Provide the [x, y] coordinate of the cell's center where the given text is located.  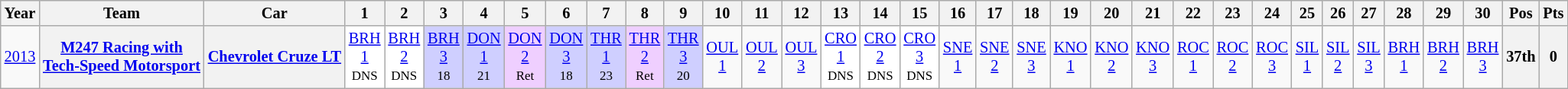
KNO2 [1111, 57]
8 [645, 13]
ROC3 [1272, 57]
12 [802, 13]
Pos [1521, 13]
5 [525, 13]
10 [722, 13]
29 [1443, 13]
7 [606, 13]
OUL3 [802, 57]
24 [1272, 13]
6 [566, 13]
Year [20, 13]
1 [365, 13]
BRH1 [1404, 57]
2013 [20, 57]
19 [1071, 13]
SIL2 [1338, 57]
20 [1111, 13]
30 [1483, 13]
OUL1 [722, 57]
22 [1193, 13]
SNE2 [994, 57]
15 [919, 13]
17 [994, 13]
DON2Ret [525, 57]
4 [484, 13]
KNO3 [1153, 57]
25 [1307, 13]
SIL3 [1368, 57]
18 [1031, 13]
DON121 [484, 57]
CRO2DNS [880, 57]
9 [683, 13]
11 [762, 13]
SIL1 [1307, 57]
Car [275, 13]
BRH2 [1443, 57]
14 [880, 13]
Chevrolet Cruze LT [275, 57]
Team [122, 13]
2 [404, 13]
SNE1 [958, 57]
28 [1404, 13]
BRH318 [444, 57]
CRO1DNS [841, 57]
Pts [1554, 13]
3 [444, 13]
THR320 [683, 57]
BRH1DNS [365, 57]
26 [1338, 13]
0 [1554, 57]
OUL2 [762, 57]
13 [841, 13]
DON318 [566, 57]
16 [958, 13]
23 [1233, 13]
BRH2DNS [404, 57]
ROC1 [1193, 57]
KNO1 [1071, 57]
THR123 [606, 57]
37th [1521, 57]
THR2Ret [645, 57]
BRH3 [1483, 57]
CRO3DNS [919, 57]
ROC2 [1233, 57]
M247 Racing withTech-Speed Motorsport [122, 57]
SNE3 [1031, 57]
27 [1368, 13]
21 [1153, 13]
